Extract the (X, Y) coordinate from the center of the cell holding the provided text.  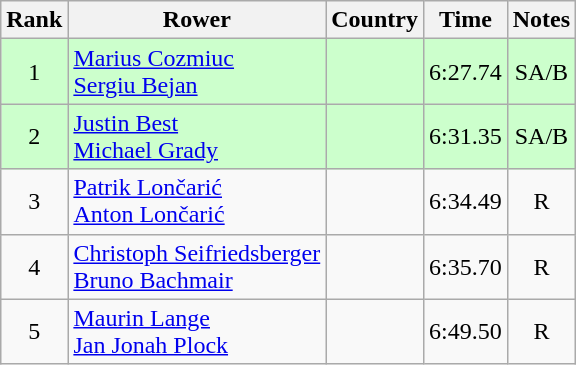
Country (375, 20)
Christoph SeifriedsbergerBruno Bachmair (197, 266)
2 (34, 136)
Time (465, 20)
1 (34, 72)
Justin BestMichael Grady (197, 136)
6:27.74 (465, 72)
Patrik LončarićAnton Lončarić (197, 202)
Maurin LangeJan Jonah Plock (197, 332)
6:35.70 (465, 266)
Notes (541, 20)
6:31.35 (465, 136)
5 (34, 332)
6:34.49 (465, 202)
3 (34, 202)
Rower (197, 20)
6:49.50 (465, 332)
4 (34, 266)
Rank (34, 20)
Marius CozmiucSergiu Bejan (197, 72)
